Scan for the cell matching the given text and deliver its (X, Y) coordinate at center. 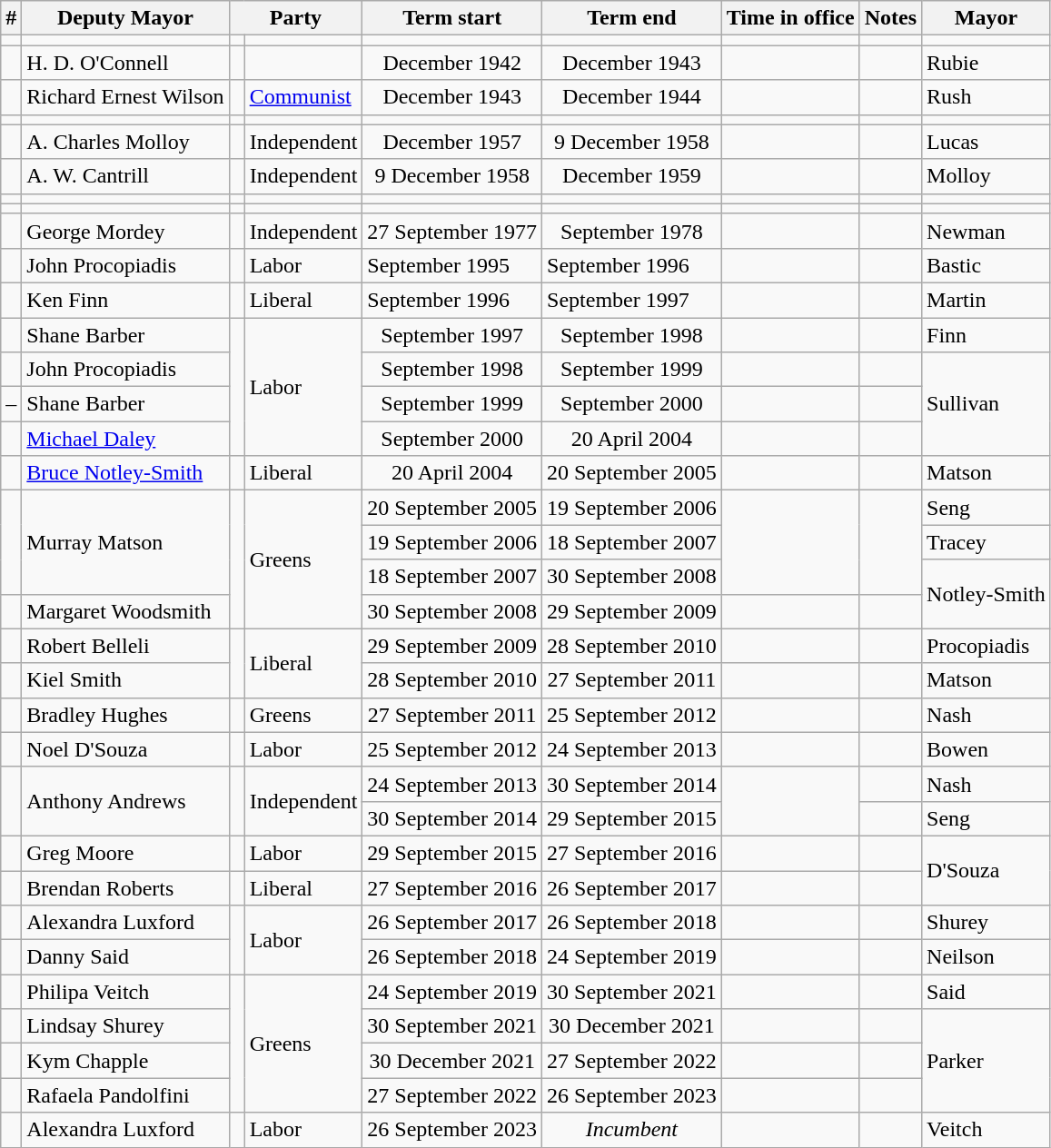
Robert Belleli (125, 646)
Deputy Mayor (125, 18)
December 1944 (632, 97)
Noel D'Souza (125, 749)
Rubie (987, 63)
Martin (987, 300)
Bowen (987, 749)
Molloy (987, 176)
Richard Ernest Wilson (125, 97)
Ken Finn (125, 300)
Sullivan (987, 404)
December 1942 (452, 63)
December 1959 (632, 176)
Lucas (987, 142)
A. W. Cantrill (125, 176)
Greg Moore (125, 853)
Procopiadis (987, 646)
Murray Matson (125, 542)
Neilson (987, 957)
Philipa Veitch (125, 992)
September 1978 (632, 231)
George Mordey (125, 231)
Newman (987, 231)
Kym Chapple (125, 1061)
Michael Daley (125, 439)
Rush (987, 97)
Incumbent (632, 1130)
Veitch (987, 1130)
December 1957 (452, 142)
Time in office (790, 18)
Danny Said (125, 957)
Brendan Roberts (125, 887)
Bastic (987, 265)
Bradley Hughes (125, 715)
Communist (303, 97)
Rafaela Pandolfini (125, 1095)
27 September 1977 (452, 231)
Mayor (987, 18)
Anthony Andrews (125, 801)
Finn (987, 335)
Bruce Notley-Smith (125, 473)
– (11, 404)
Lindsay Shurey (125, 1026)
Party (296, 18)
Shurey (987, 923)
Margaret Woodsmith (125, 611)
September 1995 (452, 265)
H. D. O'Connell (125, 63)
D'Souza (987, 870)
Notes (890, 18)
Tracey (987, 542)
Term end (632, 18)
Kiel Smith (125, 680)
Said (987, 992)
# (11, 18)
Parker (987, 1061)
A. Charles Molloy (125, 142)
Term start (452, 18)
Notley-Smith (987, 594)
